Detect which cell encompasses the target text, then output its [X, Y] center coordinate. 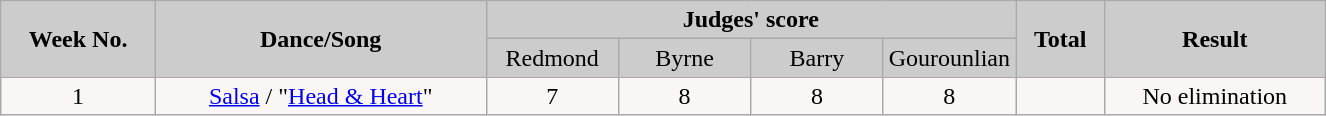
1 [78, 96]
Dance/Song [320, 39]
No elimination [1214, 96]
Judges' score [751, 20]
Barry [817, 58]
Salsa / "Head & Heart" [320, 96]
Redmond [552, 58]
7 [552, 96]
Gourounlian [949, 58]
Week No. [78, 39]
Result [1214, 39]
Byrne [684, 58]
Total [1061, 39]
